Determine the (x, y) coordinate at the center of the cell enclosing the given text.  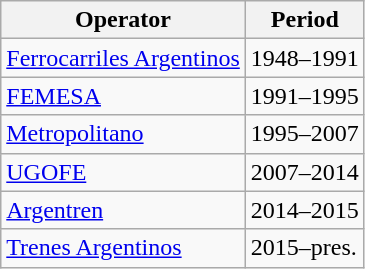
FEMESA (124, 96)
1991–1995 (304, 96)
Argentren (124, 210)
1995–2007 (304, 134)
2007–2014 (304, 172)
2014–2015 (304, 210)
Ferrocarriles Argentinos (124, 58)
Trenes Argentinos (124, 248)
2015–pres. (304, 248)
Period (304, 20)
Metropolitano (124, 134)
Operator (124, 20)
1948–1991 (304, 58)
UGOFE (124, 172)
